Locate the cell with the specified text and output its [X, Y] center coordinate. 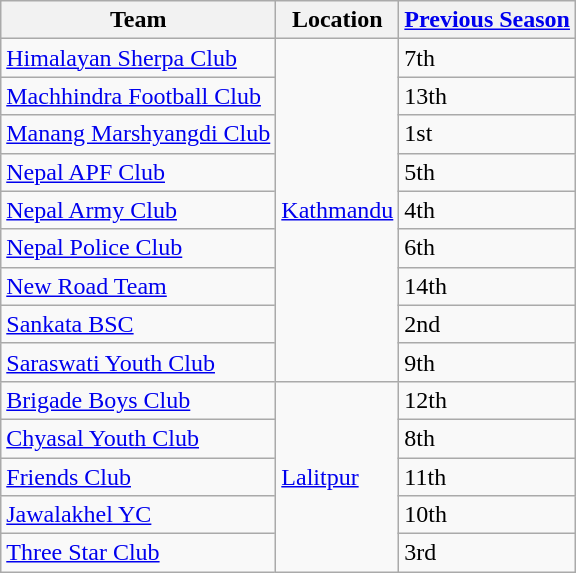
4th [488, 210]
5th [488, 172]
Saraswati Youth Club [138, 362]
Sankata BSC [138, 324]
Jawalakhel YC [138, 515]
12th [488, 400]
10th [488, 515]
New Road Team [138, 286]
Friends Club [138, 477]
1st [488, 134]
Team [138, 20]
Nepal APF Club [138, 172]
Nepal Army Club [138, 210]
Himalayan Sherpa Club [138, 58]
Lalitpur [338, 476]
Machhindra Football Club [138, 96]
6th [488, 248]
Manang Marshyangdi Club [138, 134]
7th [488, 58]
8th [488, 438]
13th [488, 96]
14th [488, 286]
Brigade Boys Club [138, 400]
Chyasal Youth Club [138, 438]
9th [488, 362]
Location [338, 20]
3rd [488, 553]
Three Star Club [138, 553]
11th [488, 477]
2nd [488, 324]
Previous Season [488, 20]
Nepal Police Club [138, 248]
Kathmandu [338, 210]
